Extract the (x, y) coordinate from the center of the cell holding the provided text.  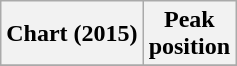
Chart (2015) (72, 34)
Peakposition (189, 34)
